Find where the given text appears and provide that cell's center as [x, y] coordinate. 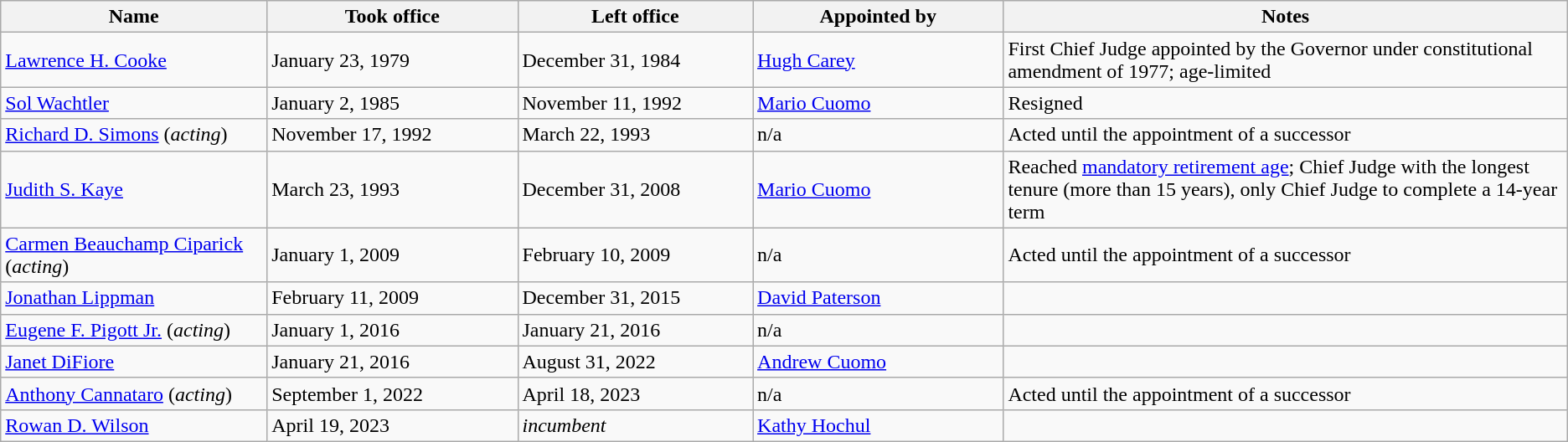
Jonathan Lippman [134, 298]
April 19, 2023 [392, 425]
November 17, 1992 [392, 135]
Andrew Cuomo [878, 362]
Rowan D. Wilson [134, 425]
David Paterson [878, 298]
December 31, 2015 [635, 298]
December 31, 1984 [635, 60]
Hugh Carey [878, 60]
Name [134, 17]
Sol Wachtler [134, 103]
Appointed by [878, 17]
March 22, 1993 [635, 135]
January 23, 1979 [392, 60]
Janet DiFiore [134, 362]
Judith S. Kaye [134, 189]
Lawrence H. Cooke [134, 60]
Carmen Beauchamp Ciparick (acting) [134, 254]
November 11, 1992 [635, 103]
Anthony Cannataro (acting) [134, 393]
September 1, 2022 [392, 393]
August 31, 2022 [635, 362]
January 1, 2016 [392, 330]
Eugene F. Pigott Jr. (acting) [134, 330]
incumbent [635, 425]
January 1, 2009 [392, 254]
Resigned [1285, 103]
Richard D. Simons (acting) [134, 135]
Reached mandatory retirement age; Chief Judge with the longest tenure (more than 15 years), only Chief Judge to complete a 14-year term [1285, 189]
Took office [392, 17]
Kathy Hochul [878, 425]
April 18, 2023 [635, 393]
Notes [1285, 17]
February 11, 2009 [392, 298]
January 2, 1985 [392, 103]
First Chief Judge appointed by the Governor under constitutional amendment of 1977; age-limited [1285, 60]
Left office [635, 17]
February 10, 2009 [635, 254]
March 23, 1993 [392, 189]
December 31, 2008 [635, 189]
